Return (x, y) of the center of cell containing provided text 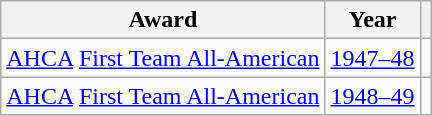
1948–49 (372, 96)
Award (163, 20)
1947–48 (372, 58)
Year (372, 20)
